Identify which cell holds the provided text, then report its (X, Y) central coordinate. 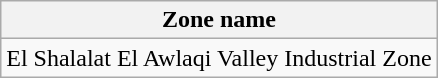
El Shalalat El Awlaqi Valley Industrial Zone (219, 58)
Zone name (219, 20)
